From the cell containing the given text, extract its center point as (x, y) coordinate. 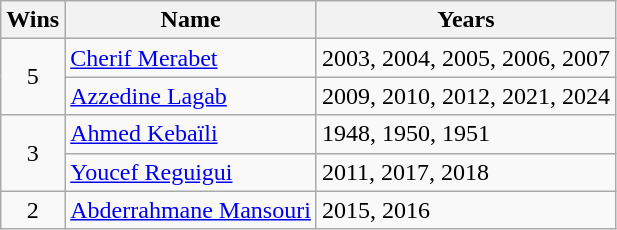
2 (33, 210)
Abderrahmane Mansouri (191, 210)
Years (466, 20)
2015, 2016 (466, 210)
Youcef Reguigui (191, 172)
5 (33, 77)
Name (191, 20)
1948, 1950, 1951 (466, 134)
2009, 2010, 2012, 2021, 2024 (466, 96)
2011, 2017, 2018 (466, 172)
Ahmed Kebaïli (191, 134)
2003, 2004, 2005, 2006, 2007 (466, 58)
Wins (33, 20)
Azzedine Lagab (191, 96)
Cherif Merabet (191, 58)
3 (33, 153)
